Determine the [X, Y] coordinate at the center of the cell enclosing the given text.  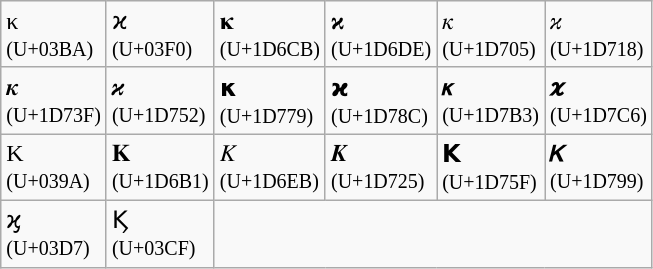
𝝒(U+1D752) [160, 100]
𝝹(U+1D779) [270, 100]
ϰ(U+03F0) [160, 34]
𝝟(U+1D75F) [491, 168]
𝚱(U+1D6B1) [160, 168]
𝞳(U+1D7B3) [491, 100]
𝛞(U+1D6DE) [380, 34]
𝜘(U+1D718) [599, 34]
𝛫(U+1D6EB) [270, 168]
ϗ(U+03D7) [54, 234]
𝜿(U+1D73F) [54, 100]
𝞙(U+1D799) [599, 168]
κ(U+03BA) [54, 34]
𝛋(U+1D6CB) [270, 34]
Ϗ(U+03CF) [160, 234]
𝜥(U+1D725) [380, 168]
𝜅(U+1D705) [491, 34]
𝞌(U+1D78C) [380, 100]
Κ(U+039A) [54, 168]
𝟆(U+1D7C6) [599, 100]
